Pinpoint the cell where the given text exists, returning its [x, y] midpoint coordinate. 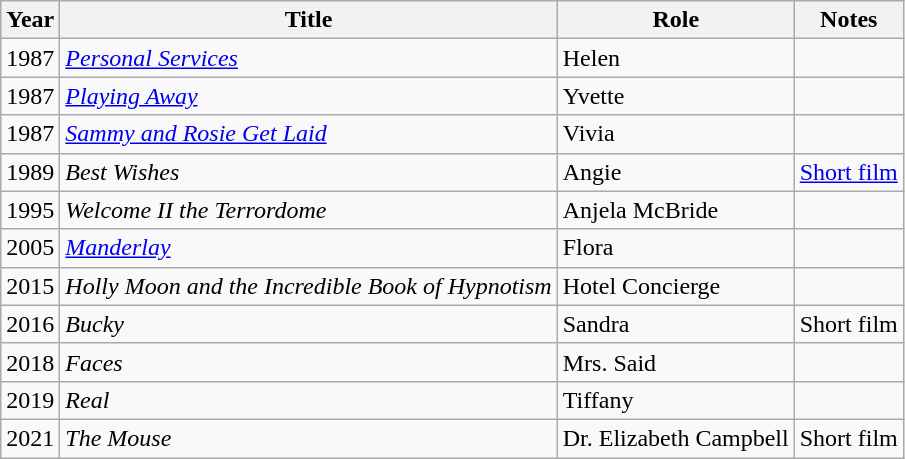
Welcome II the Terrordome [308, 210]
Faces [308, 362]
2019 [30, 400]
2018 [30, 362]
Sammy and Rosie Get Laid [308, 134]
Role [676, 20]
1995 [30, 210]
Playing Away [308, 96]
The Mouse [308, 438]
Sandra [676, 324]
Yvette [676, 96]
Year [30, 20]
2015 [30, 286]
Title [308, 20]
Manderlay [308, 248]
Anjela McBride [676, 210]
2005 [30, 248]
2016 [30, 324]
Bucky [308, 324]
Mrs. Said [676, 362]
Best Wishes [308, 172]
1989 [30, 172]
2021 [30, 438]
Holly Moon and the Incredible Book of Hypnotism [308, 286]
Personal Services [308, 58]
Dr. Elizabeth Campbell [676, 438]
Hotel Concierge [676, 286]
Notes [848, 20]
Vivia [676, 134]
Real [308, 400]
Tiffany [676, 400]
Angie [676, 172]
Flora [676, 248]
Helen [676, 58]
